Locate the cell with the specified text and output its (x, y) center coordinate. 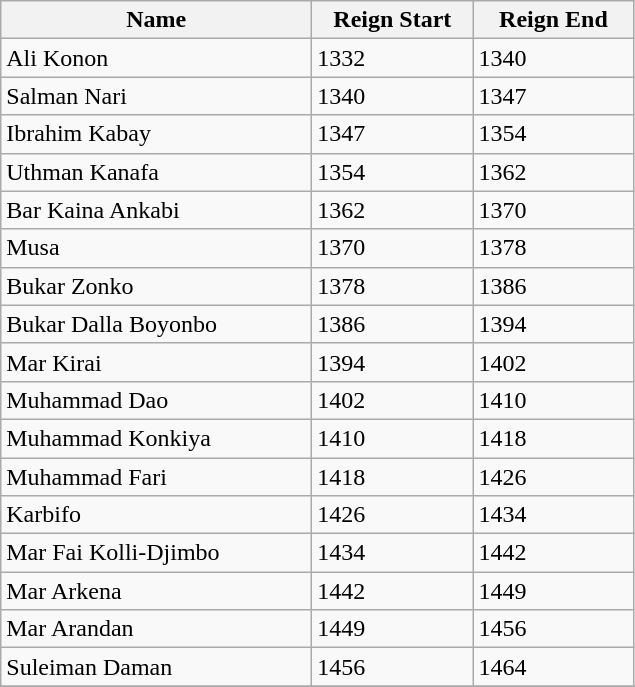
Mar Fai Kolli-Djimbo (156, 553)
Muhammad Konkiya (156, 438)
Muhammad Dao (156, 400)
Muhammad Fari (156, 477)
Mar Kirai (156, 362)
Salman Nari (156, 96)
Name (156, 20)
Uthman Kanafa (156, 172)
Reign End (554, 20)
1332 (392, 58)
Ali Konon (156, 58)
Mar Arandan (156, 629)
Bukar Zonko (156, 286)
1464 (554, 667)
Suleiman Daman (156, 667)
Reign Start (392, 20)
Mar Arkena (156, 591)
Karbifo (156, 515)
Ibrahim Kabay (156, 134)
Bar Kaina Ankabi (156, 210)
Musa (156, 248)
Bukar Dalla Boyonbo (156, 324)
